Scan for the cell matching the given text and deliver its (X, Y) coordinate at center. 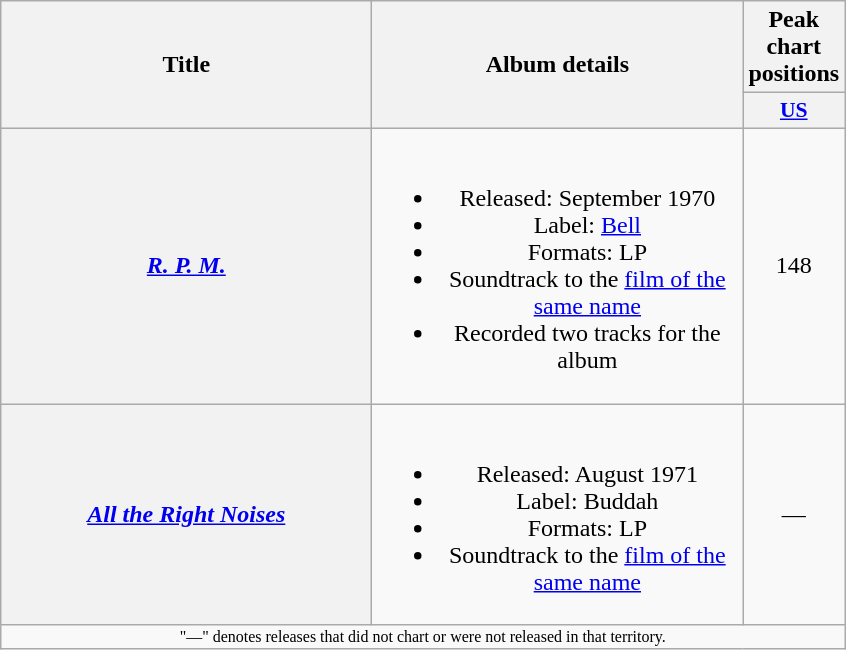
Peak chartpositions (794, 47)
148 (794, 266)
R. P. M. (186, 266)
Album details (558, 65)
— (794, 514)
Released: September 1970Label: BellFormats: LPSoundtrack to the film of the same nameRecorded two tracks for the album (558, 266)
US (794, 111)
Title (186, 65)
All the Right Noises (186, 514)
"—" denotes releases that did not chart or were not released in that territory. (423, 637)
Released: August 1971Label: BuddahFormats: LPSoundtrack to the film of the same name (558, 514)
